Identify which cell holds the provided text, then report its [X, Y] central coordinate. 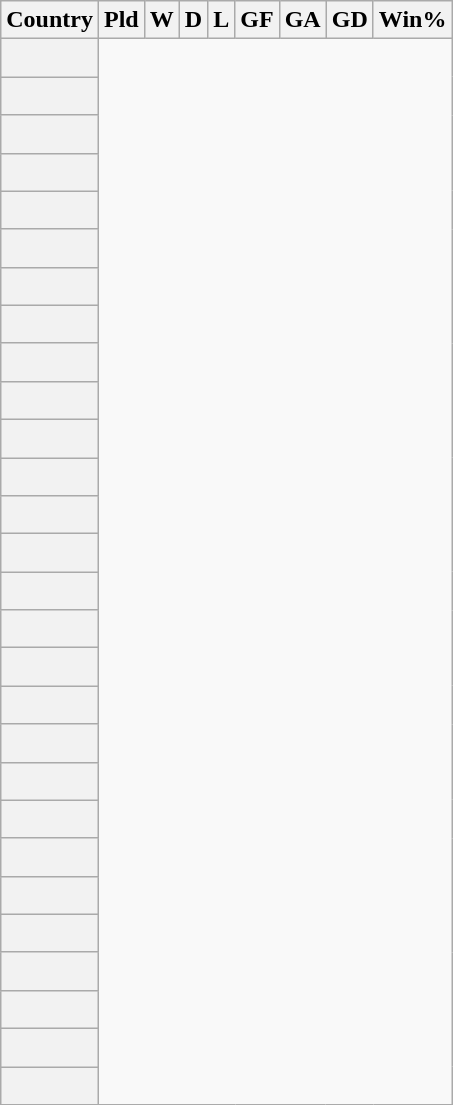
Country [50, 20]
GF [257, 20]
W [162, 20]
Pld [121, 20]
GD [350, 20]
L [222, 20]
GA [302, 20]
Win% [412, 20]
D [193, 20]
